Locate the cell with the specified text and output its [x, y] center coordinate. 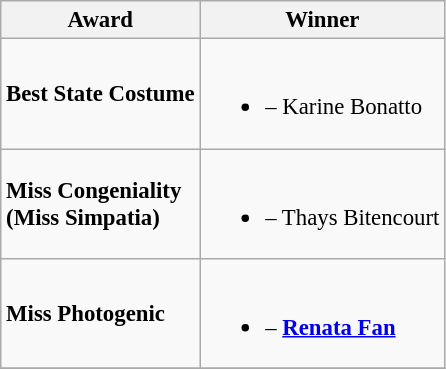
– Renata Fan [322, 314]
– Karine Bonatto [322, 94]
Best State Costume [100, 94]
– Thays Bitencourt [322, 204]
Winner [322, 20]
Miss Photogenic [100, 314]
Miss Congeniality(Miss Simpatia) [100, 204]
Award [100, 20]
